Output the (x, y) coordinate of the center of the cell containing the given text.  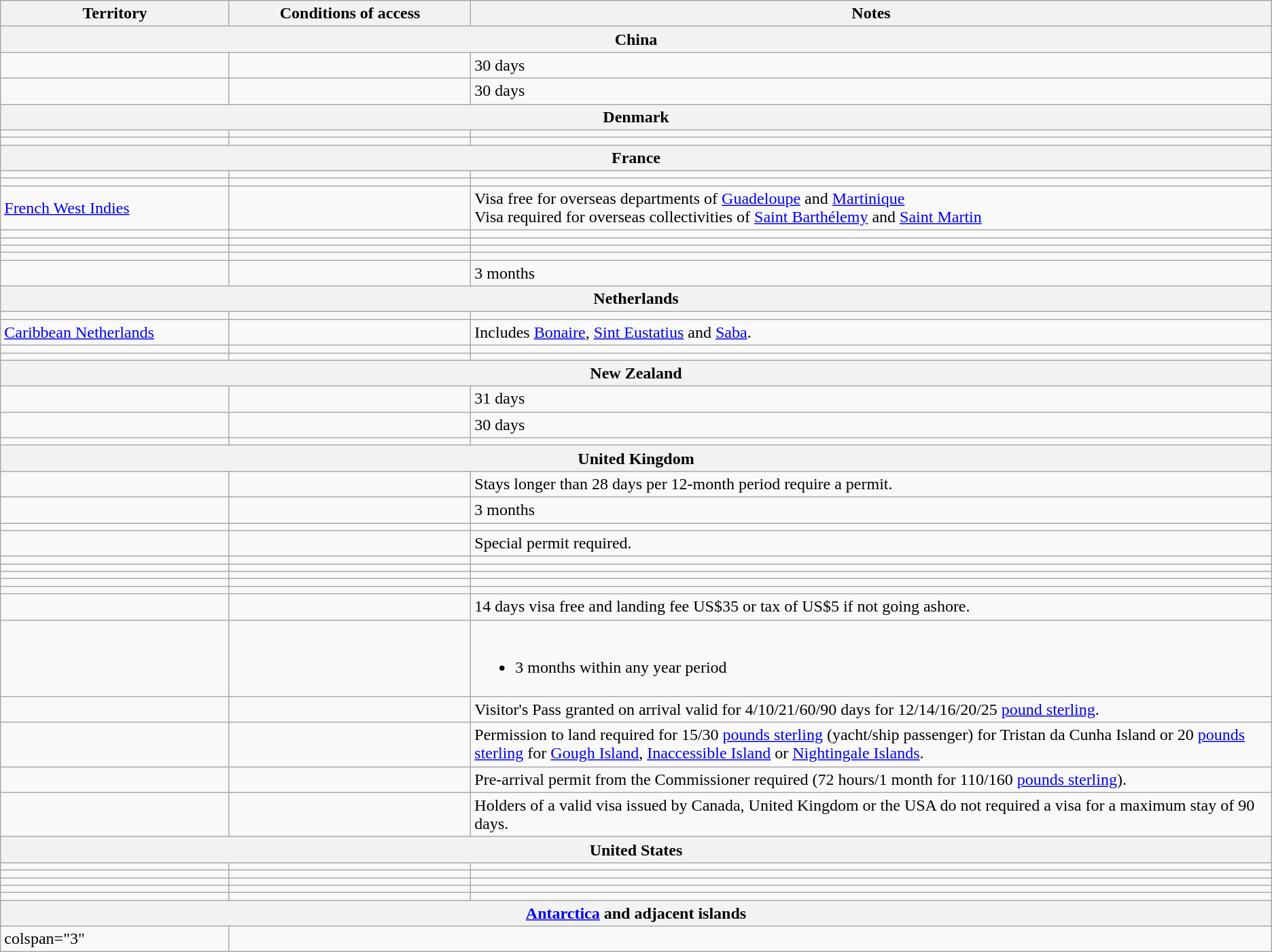
31 days (871, 399)
Notes (871, 14)
Includes Bonaire, Sint Eustatius and Saba. (871, 332)
Caribbean Netherlands (116, 332)
Special permit required. (871, 544)
France (636, 158)
Visa free for overseas departments of Guadeloupe and Martinique Visa required for overseas collectivities of Saint Barthélemy and Saint Martin (871, 208)
Denmark (636, 117)
Conditions of access (349, 14)
United Kingdom (636, 458)
Visitor's Pass granted on arrival valid for 4/10/21/60/90 days for 12/14/16/20/25 pound sterling. (871, 709)
Holders of a valid visa issued by Canada, United Kingdom or the USA do not required a visa for a maximum stay of 90 days. (871, 814)
Antarctica and adjacent islands (636, 913)
3 months within any year period (871, 658)
14 days visa free and landing fee US$35 or tax of US$5 if not going ashore. (871, 607)
United States (636, 849)
Territory (116, 14)
China (636, 39)
New Zealand (636, 373)
Pre-arrival permit from the Commissioner required (72 hours/1 month for 110/160 pounds sterling). (871, 779)
Netherlands (636, 299)
French West Indies (116, 208)
colspan="3" (116, 939)
Stays longer than 28 days per 12-month period require a permit. (871, 484)
